Extract the [x, y] coordinate from the center of the cell holding the provided text.  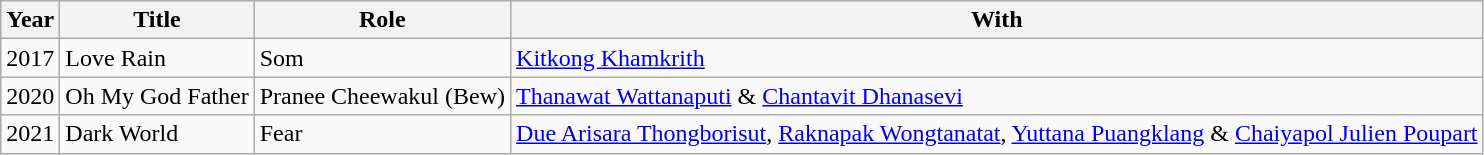
Som [382, 58]
Fear [382, 134]
With [998, 20]
2017 [30, 58]
Kitkong Khamkrith [998, 58]
Dark World [157, 134]
Due Arisara Thongborisut, Raknapak Wongtanatat, Yuttana Puangklang & Chaiyapol Julien Poupart [998, 134]
Role [382, 20]
Title [157, 20]
Oh My God Father [157, 96]
2020 [30, 96]
Thanawat Wattanaputi & Chantavit Dhanasevi [998, 96]
Pranee Cheewakul (Bew) [382, 96]
Love Rain [157, 58]
Year [30, 20]
2021 [30, 134]
